Detect which cell encompasses the target text, then output its (x, y) center coordinate. 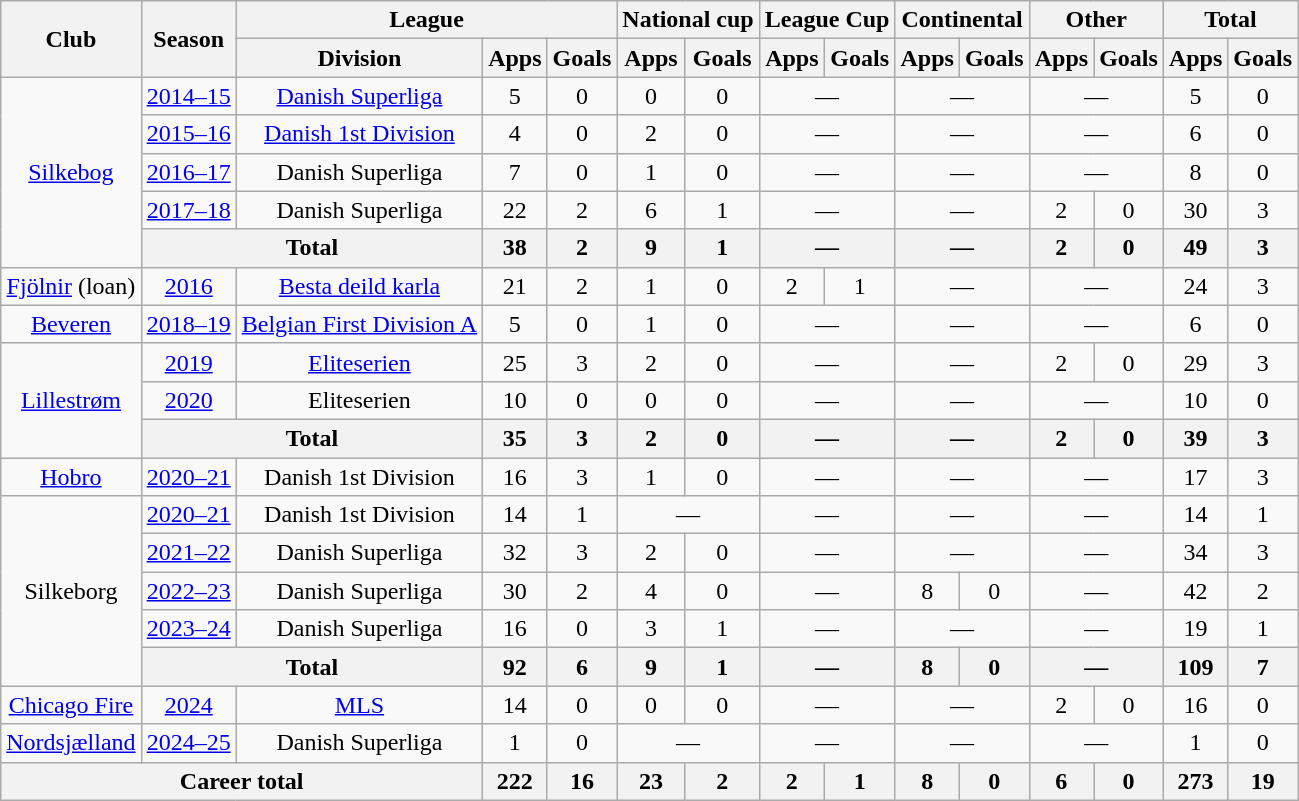
38 (515, 248)
Nordsjælland (71, 743)
Club (71, 39)
49 (1195, 248)
273 (1195, 781)
Belgian First Division A (359, 324)
Other (1096, 20)
2014–15 (188, 96)
92 (515, 667)
Career total (242, 781)
22 (515, 210)
42 (1195, 591)
Silkeborg (71, 591)
League Cup (827, 20)
32 (515, 553)
2016 (188, 286)
Fjölnir (loan) (71, 286)
2016–17 (188, 172)
2024 (188, 705)
17 (1195, 477)
35 (515, 438)
Hobro (71, 477)
National cup (688, 20)
34 (1195, 553)
25 (515, 362)
29 (1195, 362)
2019 (188, 362)
2023–24 (188, 629)
24 (1195, 286)
MLS (359, 705)
2017–18 (188, 210)
21 (515, 286)
Silkebog (71, 172)
2021–22 (188, 553)
Chicago Fire (71, 705)
2022–23 (188, 591)
Continental (962, 20)
39 (1195, 438)
109 (1195, 667)
2015–16 (188, 134)
2024–25 (188, 743)
2018–19 (188, 324)
23 (651, 781)
League (426, 20)
Beveren (71, 324)
Besta deild karla (359, 286)
Season (188, 39)
222 (515, 781)
Lillestrøm (71, 400)
2020 (188, 400)
Division (359, 58)
